Output the (x, y) coordinate of the center of the cell containing the given text.  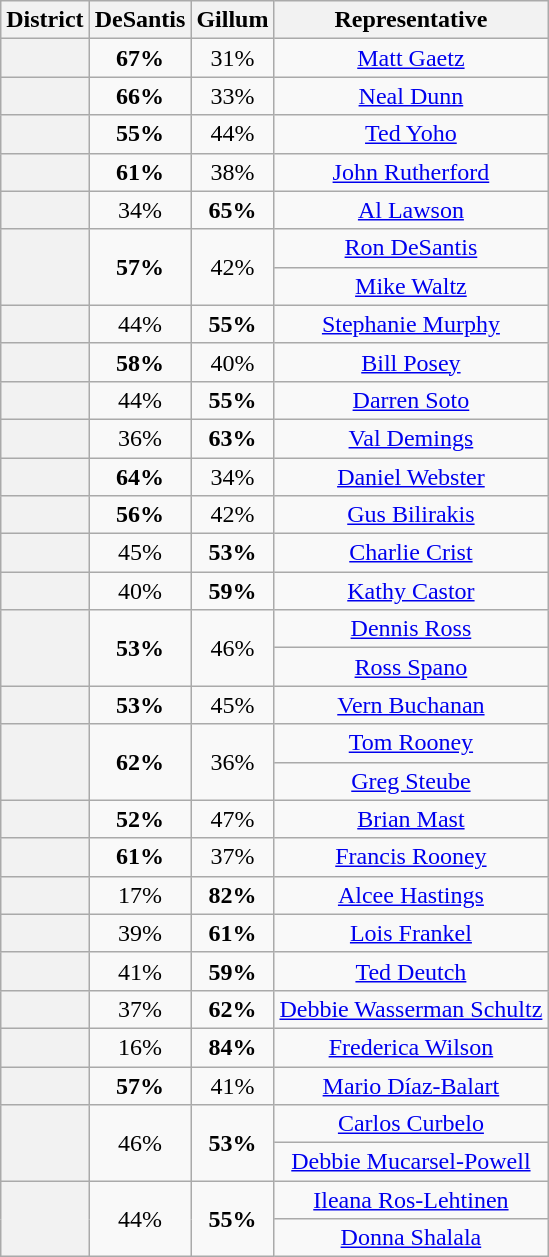
Donna Shalala (411, 1238)
52% (140, 819)
Ross Spano (411, 667)
Carlos Curbelo (411, 1124)
64% (140, 477)
Daniel Webster (411, 477)
Brian Mast (411, 819)
Greg Steube (411, 781)
Ron DeSantis (411, 248)
Dennis Ross (411, 629)
Vern Buchanan (411, 705)
Lois Frankel (411, 933)
Al Lawson (411, 210)
DeSantis (140, 20)
Matt Gaetz (411, 58)
56% (140, 515)
47% (232, 819)
Gillum (232, 20)
39% (140, 933)
Alcee Hastings (411, 895)
John Rutherford (411, 172)
66% (140, 96)
58% (140, 362)
38% (232, 172)
16% (140, 1047)
Ted Deutch (411, 971)
84% (232, 1047)
Representative (411, 20)
Charlie Crist (411, 553)
Darren Soto (411, 400)
65% (232, 210)
82% (232, 895)
Stephanie Murphy (411, 324)
67% (140, 58)
Mario Díaz-Balart (411, 1085)
31% (232, 58)
Kathy Castor (411, 591)
Debbie Wasserman Schultz (411, 1009)
Ileana Ros-Lehtinen (411, 1200)
63% (232, 438)
Bill Posey (411, 362)
Gus Bilirakis (411, 515)
17% (140, 895)
Ted Yoho (411, 134)
Val Demings (411, 438)
Frederica Wilson (411, 1047)
Neal Dunn (411, 96)
33% (232, 96)
Francis Rooney (411, 857)
District (45, 20)
Mike Waltz (411, 286)
Tom Rooney (411, 743)
Debbie Mucarsel-Powell (411, 1162)
